Provide the [X, Y] coordinate of the cell's center where the given text is located.  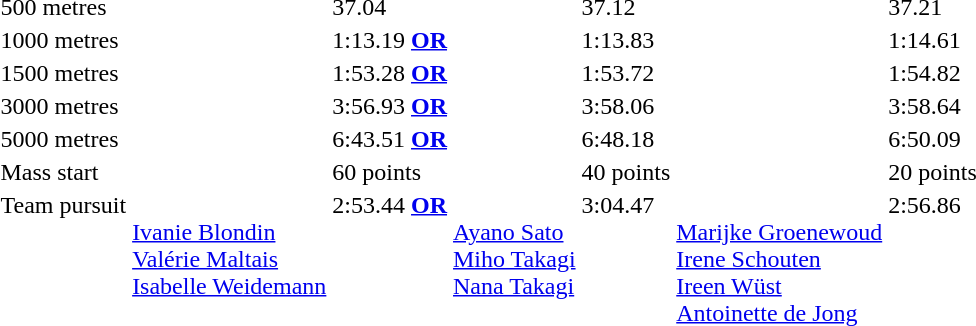
3:56.93 OR [390, 106]
6:48.18 [626, 139]
1:13.83 [626, 40]
3:58.06 [626, 106]
40 points [626, 172]
60 points [390, 172]
1:53.28 OR [390, 73]
6:43.51 OR [390, 139]
1:53.72 [626, 73]
1:13.19 OR [390, 40]
